Return (x, y) of the center of cell containing provided text 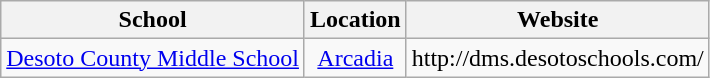
Website (558, 20)
School (153, 20)
http://dms.desotoschools.com/ (558, 58)
Desoto County Middle School (153, 58)
Location (355, 20)
Arcadia (355, 58)
